For the text-containing cell, return its midpoint in (X, Y) coordinate format. 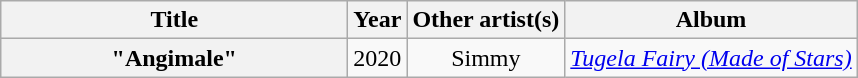
Tugela Fairy (Made of Stars) (711, 58)
Year (378, 20)
Other artist(s) (486, 20)
Album (711, 20)
Simmy (486, 58)
2020 (378, 58)
Title (174, 20)
"Angimale" (174, 58)
